Output the [X, Y] coordinate of the center of the cell containing the given text.  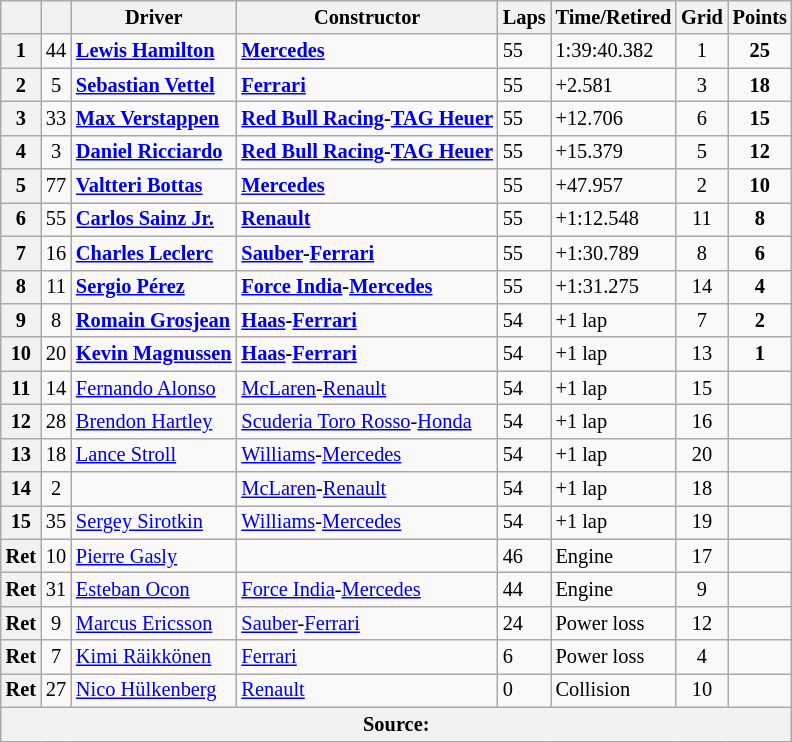
Carlos Sainz Jr. [154, 219]
33 [56, 118]
Fernando Alonso [154, 388]
Daniel Ricciardo [154, 152]
Sergio Pérez [154, 287]
Kimi Räikkönen [154, 657]
+1:31.275 [614, 287]
+1:30.789 [614, 253]
+47.957 [614, 186]
Time/Retired [614, 17]
0 [524, 690]
46 [524, 556]
Brendon Hartley [154, 421]
Lewis Hamilton [154, 51]
24 [524, 623]
Nico Hülkenberg [154, 690]
Pierre Gasly [154, 556]
Max Verstappen [154, 118]
Laps [524, 17]
Grid [702, 17]
Scuderia Toro Rosso-Honda [366, 421]
+15.379 [614, 152]
Esteban Ocon [154, 589]
+1:12.548 [614, 219]
1:39:40.382 [614, 51]
Source: [396, 724]
27 [56, 690]
31 [56, 589]
+12.706 [614, 118]
28 [56, 421]
Driver [154, 17]
Sergey Sirotkin [154, 522]
Collision [614, 690]
35 [56, 522]
Sebastian Vettel [154, 85]
Lance Stroll [154, 455]
Marcus Ericsson [154, 623]
Constructor [366, 17]
+2.581 [614, 85]
Charles Leclerc [154, 253]
77 [56, 186]
Romain Grosjean [154, 320]
Kevin Magnussen [154, 354]
25 [760, 51]
Valtteri Bottas [154, 186]
Points [760, 17]
17 [702, 556]
19 [702, 522]
